Scan for the cell matching the given text and deliver its [x, y] coordinate at center. 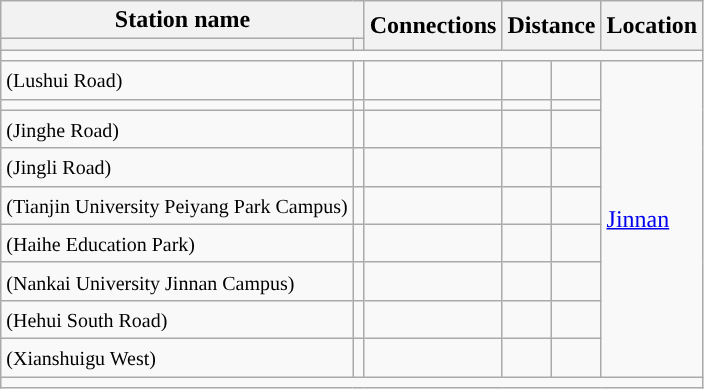
Location [652, 26]
(Hehui South Road) [177, 319]
Station name [182, 20]
Distance [552, 26]
Connections [433, 26]
Jinnan [652, 219]
(Haihe Education Park) [177, 243]
(Nankai University Jinnan Campus) [177, 281]
(Jingli Road) [177, 167]
(Xianshuigu West) [177, 357]
(Lushui Road) [177, 80]
(Tianjin University Peiyang Park Campus) [177, 205]
(Jinghe Road) [177, 129]
